Pinpoint the cell where the given text exists, returning its (X, Y) midpoint coordinate. 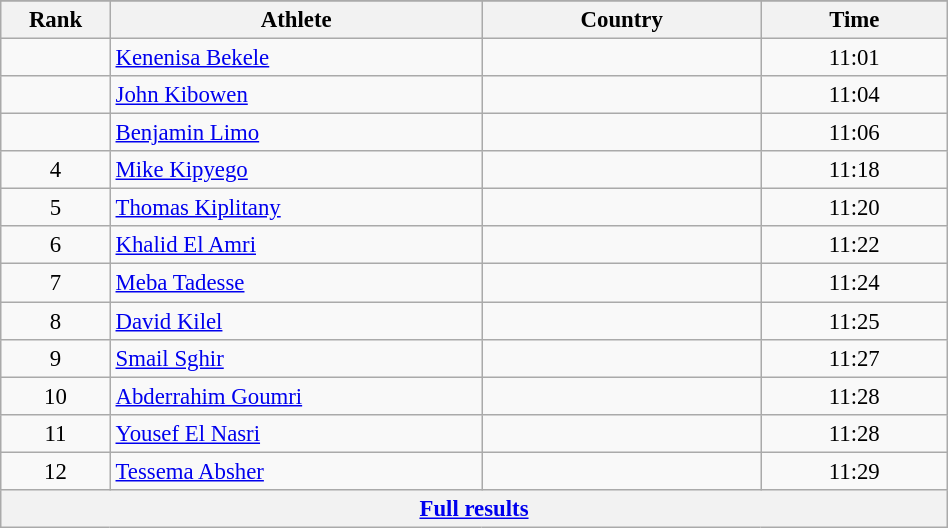
Kenenisa Bekele (296, 58)
11 (56, 433)
Thomas Kiplitany (296, 208)
11:04 (854, 95)
Time (854, 20)
Abderrahim Goumri (296, 396)
11:18 (854, 170)
11:20 (854, 208)
11:22 (854, 245)
Meba Tadesse (296, 283)
Athlete (296, 20)
Smail Sghir (296, 358)
4 (56, 170)
11:29 (854, 471)
Tessema Absher (296, 471)
12 (56, 471)
8 (56, 321)
Country (622, 20)
7 (56, 283)
11:24 (854, 283)
Full results (474, 509)
11:06 (854, 133)
Khalid El Amri (296, 245)
Benjamin Limo (296, 133)
11:25 (854, 321)
9 (56, 358)
Mike Kipyego (296, 170)
11:01 (854, 58)
11:27 (854, 358)
6 (56, 245)
Rank (56, 20)
Yousef El Nasri (296, 433)
David Kilel (296, 321)
John Kibowen (296, 95)
5 (56, 208)
10 (56, 396)
